Output the (X, Y) coordinate of the center of the cell containing the given text.  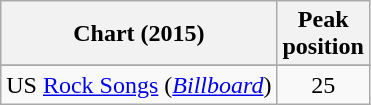
US Rock Songs (Billboard) (139, 85)
Chart (2015) (139, 34)
25 (323, 85)
Peakposition (323, 34)
